For the text-containing cell, return its midpoint in [X, Y] coordinate format. 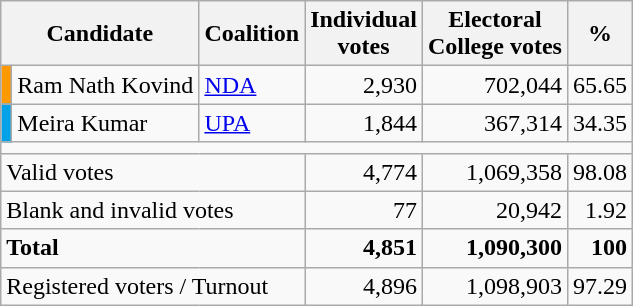
ElectoralCollege votes [494, 34]
98.08 [600, 172]
Total [153, 248]
4,774 [364, 172]
1,844 [364, 123]
20,942 [494, 210]
Coalition [252, 34]
97.29 [600, 286]
% [600, 34]
Registered voters / Turnout [153, 286]
Individualvotes [364, 34]
1,090,300 [494, 248]
UPA [252, 123]
1,069,358 [494, 172]
2,930 [364, 85]
Ram Nath Kovind [106, 85]
702,044 [494, 85]
367,314 [494, 123]
1,098,903 [494, 286]
Candidate [100, 34]
NDA [252, 85]
65.65 [600, 85]
1.92 [600, 210]
Valid votes [153, 172]
77 [364, 210]
100 [600, 248]
Blank and invalid votes [153, 210]
Meira Kumar [106, 123]
4,896 [364, 286]
4,851 [364, 248]
34.35 [600, 123]
